Provide the [x, y] coordinate of the cell's center where the given text is located.  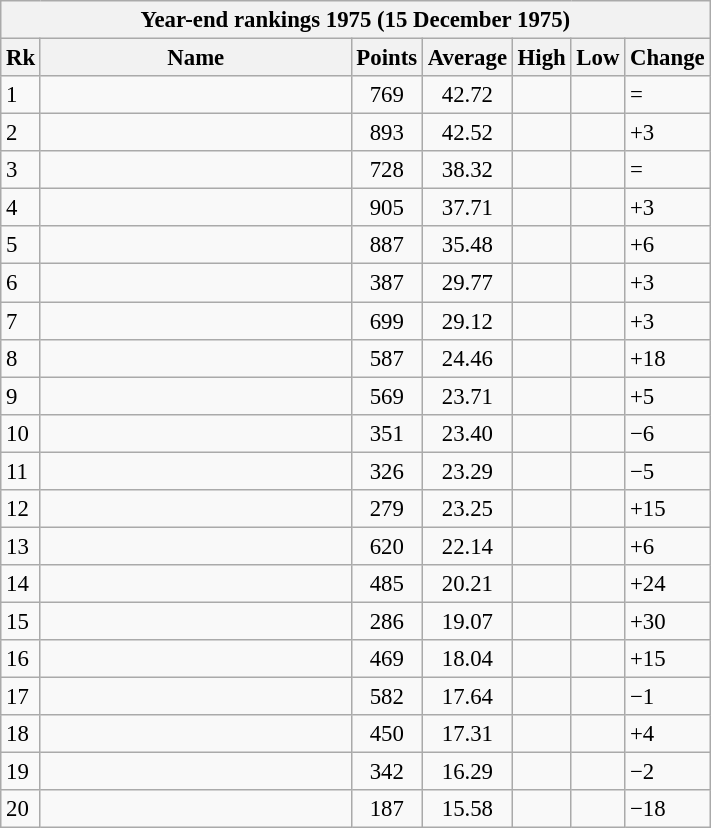
+4 [668, 734]
23.29 [467, 471]
893 [386, 133]
15 [21, 621]
351 [386, 433]
15.58 [467, 809]
16 [21, 659]
−5 [668, 471]
12 [21, 509]
342 [386, 772]
9 [21, 396]
16.29 [467, 772]
17.64 [467, 697]
8 [21, 358]
17 [21, 697]
387 [386, 283]
38.32 [467, 170]
5 [21, 245]
13 [21, 546]
582 [386, 697]
569 [386, 396]
18 [21, 734]
17.31 [467, 734]
887 [386, 245]
6 [21, 283]
905 [386, 208]
37.71 [467, 208]
769 [386, 95]
+5 [668, 396]
469 [386, 659]
+30 [668, 621]
20.21 [467, 584]
4 [21, 208]
Change [668, 58]
187 [386, 809]
Rk [21, 58]
326 [386, 471]
485 [386, 584]
High [542, 58]
10 [21, 433]
−2 [668, 772]
14 [21, 584]
Year-end rankings 1975 (15 December 1975) [356, 20]
620 [386, 546]
19.07 [467, 621]
+24 [668, 584]
−18 [668, 809]
Points [386, 58]
Low [598, 58]
Average [467, 58]
450 [386, 734]
−1 [668, 697]
22.14 [467, 546]
279 [386, 509]
−6 [668, 433]
+18 [668, 358]
23.40 [467, 433]
1 [21, 95]
29.77 [467, 283]
42.72 [467, 95]
19 [21, 772]
23.25 [467, 509]
7 [21, 321]
286 [386, 621]
18.04 [467, 659]
20 [21, 809]
587 [386, 358]
728 [386, 170]
42.52 [467, 133]
699 [386, 321]
Name [196, 58]
29.12 [467, 321]
11 [21, 471]
3 [21, 170]
2 [21, 133]
23.71 [467, 396]
24.46 [467, 358]
35.48 [467, 245]
